Provide the [x, y] coordinate of the cell's center where the given text is located.  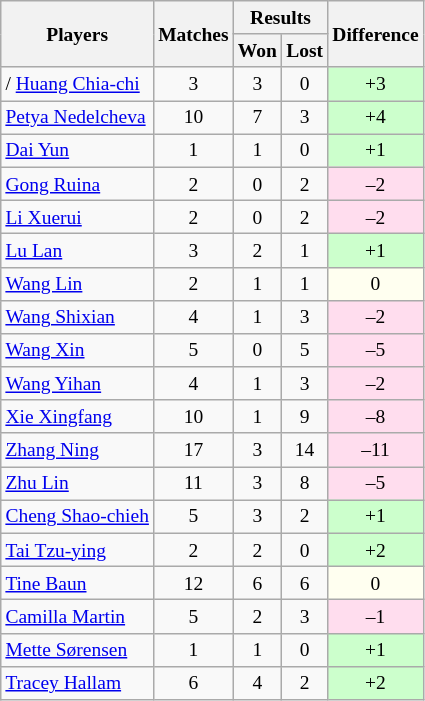
Li Xuerui [78, 216]
Lost [305, 50]
Petya Nedelcheva [78, 118]
Dai Yun [78, 150]
Players [78, 34]
Wang Lin [78, 284]
12 [194, 584]
17 [194, 450]
Wang Xin [78, 350]
11 [194, 484]
Tine Baun [78, 584]
Zhu Lin [78, 484]
Zhang Ning [78, 450]
Lu Lan [78, 250]
Mette Sørensen [78, 650]
Gong Ruina [78, 184]
Cheng Shao-chieh [78, 516]
8 [305, 484]
–1 [376, 616]
–8 [376, 416]
+3 [376, 84]
Wang Shixian [78, 316]
/ Huang Chia-chi [78, 84]
+4 [376, 118]
14 [305, 450]
Matches [194, 34]
7 [257, 118]
Tai Tzu-ying [78, 550]
Wang Yihan [78, 384]
Xie Xingfang [78, 416]
Camilla Martin [78, 616]
Difference [376, 34]
Results [280, 18]
9 [305, 416]
–11 [376, 450]
Won [257, 50]
Tracey Hallam [78, 682]
